Provide the (x, y) coordinate of the cell's center where the given text is located.  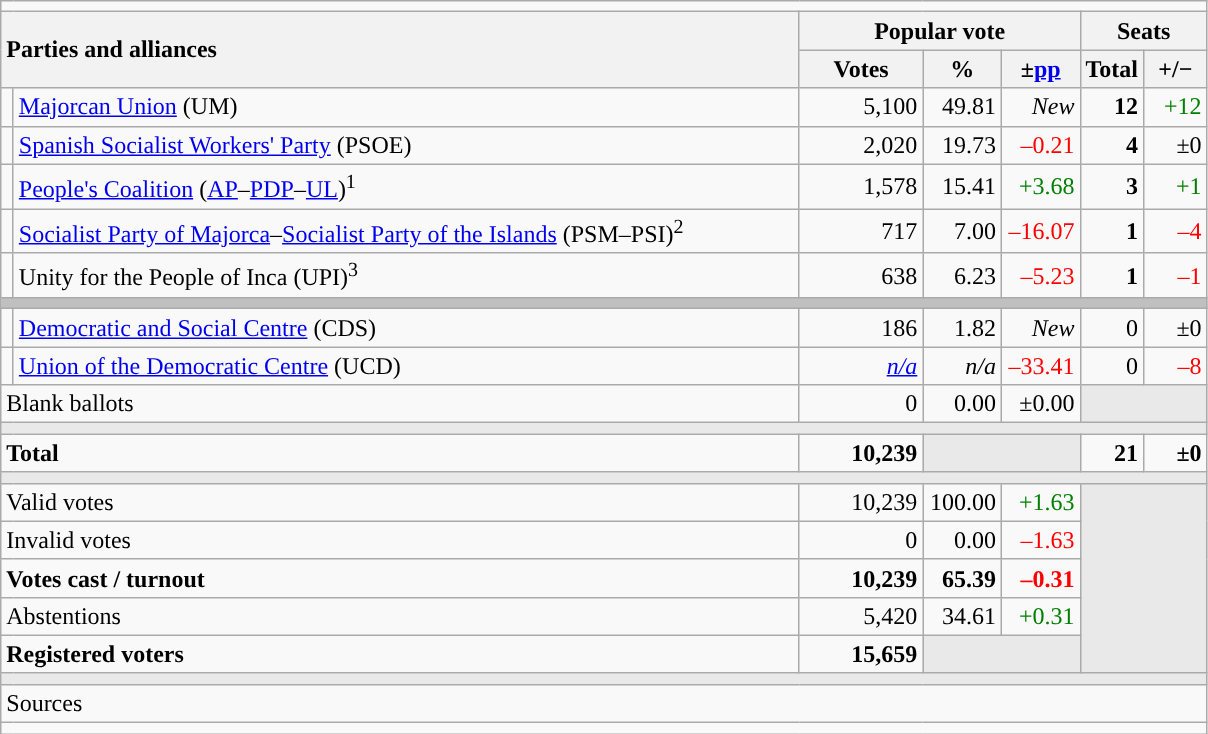
–33.41 (1040, 366)
+0.31 (1040, 616)
Parties and alliances (400, 50)
15,659 (861, 654)
–16.07 (1040, 232)
186 (861, 328)
Seats (1144, 31)
7.00 (962, 232)
21 (1112, 453)
3 (1112, 186)
Democratic and Social Centre (CDS) (406, 328)
People's Coalition (AP–PDP–UL)1 (406, 186)
–4 (1176, 232)
Invalid votes (400, 540)
±0.00 (1040, 404)
100.00 (962, 502)
5,100 (861, 107)
12 (1112, 107)
+1 (1176, 186)
4 (1112, 145)
+3.68 (1040, 186)
–0.21 (1040, 145)
Union of the Democratic Centre (UCD) (406, 366)
638 (861, 276)
–8 (1176, 366)
1,578 (861, 186)
34.61 (962, 616)
49.81 (962, 107)
Popular vote (940, 31)
+/− (1176, 69)
Spanish Socialist Workers' Party (PSOE) (406, 145)
Votes cast / turnout (400, 578)
% (962, 69)
717 (861, 232)
Registered voters (400, 654)
Votes (861, 69)
2,020 (861, 145)
–1.63 (1040, 540)
19.73 (962, 145)
Socialist Party of Majorca–Socialist Party of the Islands (PSM–PSI)2 (406, 232)
Unity for the People of Inca (UPI)3 (406, 276)
+12 (1176, 107)
6.23 (962, 276)
–1 (1176, 276)
–5.23 (1040, 276)
Majorcan Union (UM) (406, 107)
Abstentions (400, 616)
–0.31 (1040, 578)
1.82 (962, 328)
Valid votes (400, 502)
Sources (604, 704)
+1.63 (1040, 502)
5,420 (861, 616)
65.39 (962, 578)
Blank ballots (400, 404)
15.41 (962, 186)
±pp (1040, 69)
